Return (x, y) of the center of cell containing provided text 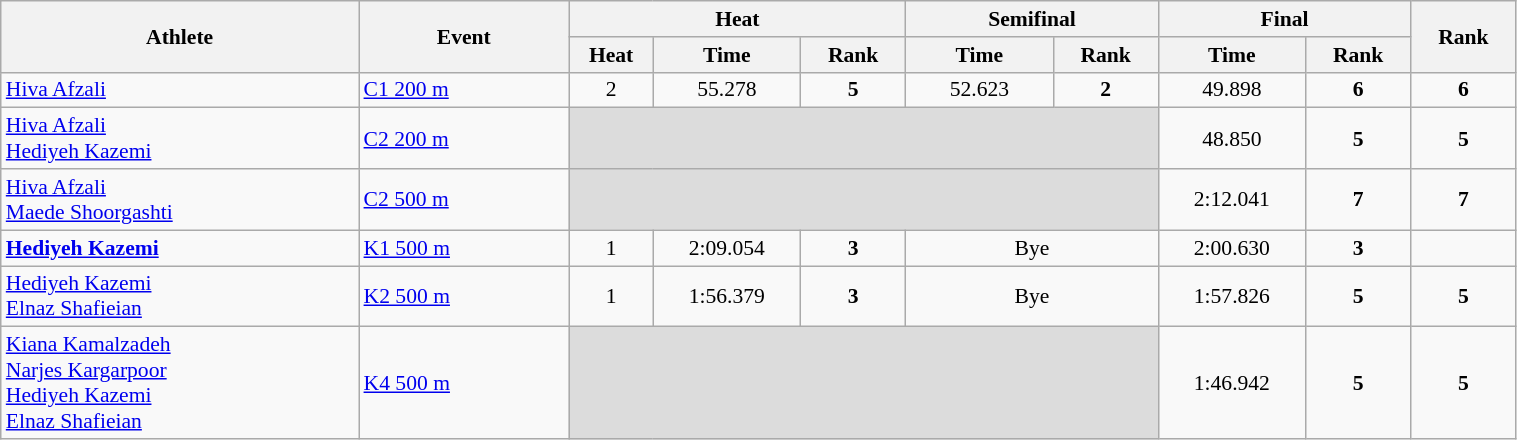
Event (464, 36)
2:00.630 (1232, 248)
K1 500 m (464, 248)
2:12.041 (1232, 200)
55.278 (726, 90)
Final (1284, 19)
K4 500 m (464, 383)
52.623 (980, 90)
C1 200 m (464, 90)
Athlete (180, 36)
1:56.379 (726, 296)
Hiva AfzaliHediyeh Kazemi (180, 138)
2:09.054 (726, 248)
Kiana KamalzadehNarjes KargarpoorHediyeh KazemiElnaz Shafieian (180, 383)
48.850 (1232, 138)
C2 500 m (464, 200)
Hiva Afzali (180, 90)
Semifinal (1032, 19)
Hiva AfzaliMaede Shoorgashti (180, 200)
Hediyeh Kazemi (180, 248)
1:57.826 (1232, 296)
Hediyeh KazemiElnaz Shafieian (180, 296)
K2 500 m (464, 296)
C2 200 m (464, 138)
49.898 (1232, 90)
1:46.942 (1232, 383)
